Extract the [x, y] coordinate from the center of the cell holding the provided text.  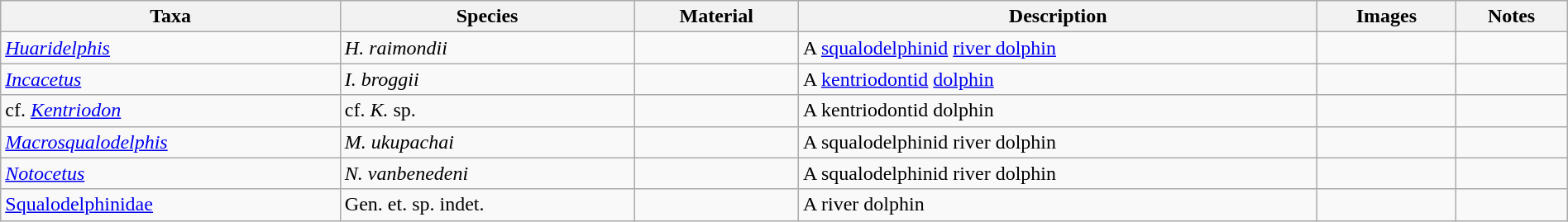
Macrosqualodelphis [170, 142]
Description [1057, 17]
cf. K. sp. [487, 111]
H. raimondii [487, 48]
I. broggii [487, 79]
Squalodelphinidae [170, 205]
Notocetus [170, 173]
Material [716, 17]
Species [487, 17]
Incacetus [170, 79]
N. vanbenedeni [487, 173]
M. ukupachai [487, 142]
Huaridelphis [170, 48]
A river dolphin [1057, 205]
Notes [1512, 17]
Images [1386, 17]
Gen. et. sp. indet. [487, 205]
cf. Kentriodon [170, 111]
Taxa [170, 17]
